Identify which cell holds the provided text, then report its (x, y) central coordinate. 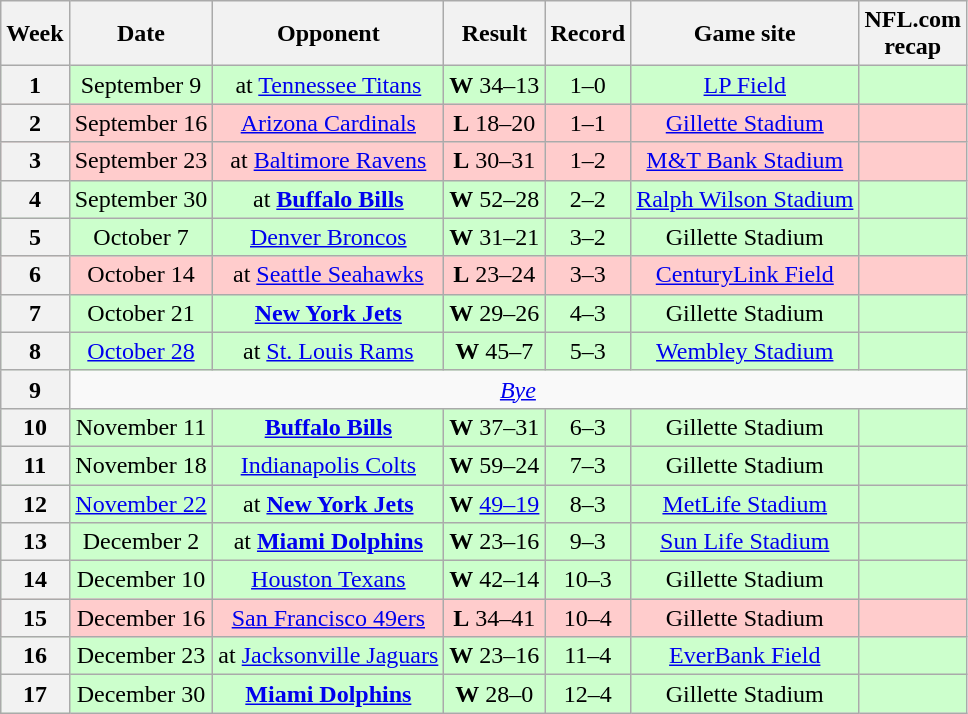
CenturyLink Field (745, 275)
14 (35, 580)
Sun Life Stadium (745, 542)
at Tennessee Titans (328, 85)
Result (494, 34)
at Miami Dolphins (328, 542)
December 2 (141, 542)
at New York Jets (328, 503)
3 (35, 161)
at St. Louis Rams (328, 351)
November 11 (141, 427)
Week (35, 34)
10 (35, 427)
W 29–26 (494, 313)
7 (35, 313)
Bye (518, 389)
8 (35, 351)
September 9 (141, 85)
Game site (745, 34)
W 45–7 (494, 351)
Arizona Cardinals (328, 123)
NFL.comrecap (913, 34)
W 37–31 (494, 427)
December 16 (141, 618)
Denver Broncos (328, 237)
W 31–21 (494, 237)
2 (35, 123)
10–3 (588, 580)
Ralph Wilson Stadium (745, 199)
September 16 (141, 123)
at Seattle Seahawks (328, 275)
Miami Dolphins (328, 694)
L 30–31 (494, 161)
at Jacksonville Jaguars (328, 656)
2–2 (588, 199)
16 (35, 656)
3–3 (588, 275)
W 28–0 (494, 694)
Record (588, 34)
L 18–20 (494, 123)
October 14 (141, 275)
1 (35, 85)
12 (35, 503)
6 (35, 275)
December 30 (141, 694)
September 30 (141, 199)
Opponent (328, 34)
October 21 (141, 313)
November 22 (141, 503)
at Baltimore Ravens (328, 161)
October 28 (141, 351)
6–3 (588, 427)
L 34–41 (494, 618)
Date (141, 34)
7–3 (588, 465)
15 (35, 618)
M&T Bank Stadium (745, 161)
11 (35, 465)
San Francisco 49ers (328, 618)
8–3 (588, 503)
L 23–24 (494, 275)
Indianapolis Colts (328, 465)
1–0 (588, 85)
9 (35, 389)
1–1 (588, 123)
12–4 (588, 694)
Houston Texans (328, 580)
EverBank Field (745, 656)
4–3 (588, 313)
5–3 (588, 351)
3–2 (588, 237)
17 (35, 694)
LP Field (745, 85)
11–4 (588, 656)
at Buffalo Bills (328, 199)
W 42–14 (494, 580)
W 49–19 (494, 503)
Buffalo Bills (328, 427)
W 52–28 (494, 199)
October 7 (141, 237)
1–2 (588, 161)
September 23 (141, 161)
W 59–24 (494, 465)
5 (35, 237)
MetLife Stadium (745, 503)
Wembley Stadium (745, 351)
9–3 (588, 542)
W 34–13 (494, 85)
10–4 (588, 618)
13 (35, 542)
4 (35, 199)
December 23 (141, 656)
November 18 (141, 465)
December 10 (141, 580)
New York Jets (328, 313)
